Detect which cell encompasses the target text, then output its [X, Y] center coordinate. 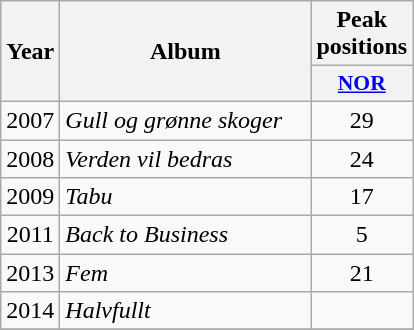
2011 [30, 235]
2009 [30, 197]
29 [362, 120]
Year [30, 52]
Back to Business [186, 235]
5 [362, 235]
Verden vil bedras [186, 159]
21 [362, 273]
Peak positions [362, 34]
NOR [362, 84]
Gull og grønne skoger [186, 120]
2013 [30, 273]
2008 [30, 159]
Halvfullt [186, 311]
2014 [30, 311]
Fem [186, 273]
Album [186, 52]
17 [362, 197]
24 [362, 159]
Tabu [186, 197]
2007 [30, 120]
